Identify which cell holds the provided text, then report its [X, Y] central coordinate. 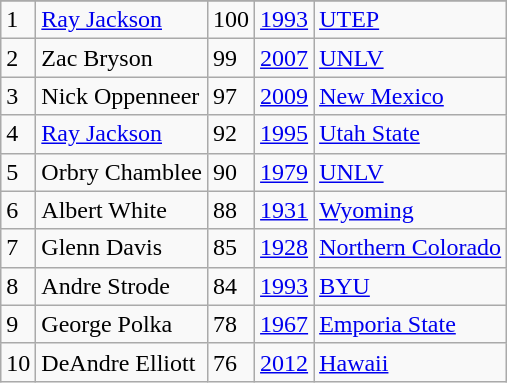
New Mexico [410, 96]
BYU [410, 286]
2012 [284, 362]
Zac Bryson [122, 58]
Glenn Davis [122, 248]
UTEP [410, 20]
Hawaii [410, 362]
Albert White [122, 210]
76 [230, 362]
92 [230, 134]
99 [230, 58]
9 [18, 324]
Wyoming [410, 210]
85 [230, 248]
2 [18, 58]
4 [18, 134]
7 [18, 248]
Northern Colorado [410, 248]
2009 [284, 96]
1928 [284, 248]
DeAndre Elliott [122, 362]
8 [18, 286]
Andre Strode [122, 286]
1 [18, 20]
10 [18, 362]
1979 [284, 172]
88 [230, 210]
100 [230, 20]
90 [230, 172]
1967 [284, 324]
97 [230, 96]
2007 [284, 58]
6 [18, 210]
5 [18, 172]
78 [230, 324]
Utah State [410, 134]
Nick Oppenneer [122, 96]
3 [18, 96]
George Polka [122, 324]
Emporia State [410, 324]
Orbry Chamblee [122, 172]
1995 [284, 134]
1931 [284, 210]
84 [230, 286]
